Detect which cell encompasses the target text, then output its (x, y) center coordinate. 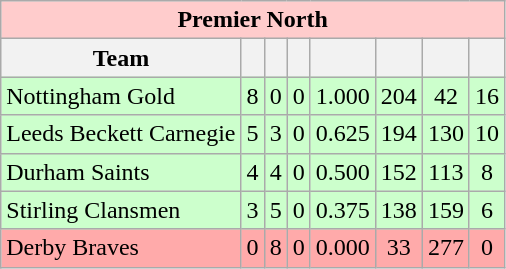
130 (446, 134)
152 (398, 172)
6 (486, 210)
33 (398, 248)
204 (398, 96)
42 (446, 96)
Team (121, 58)
Durham Saints (121, 172)
16 (486, 96)
0.375 (342, 210)
Nottingham Gold (121, 96)
Premier North (253, 20)
159 (446, 210)
10 (486, 134)
Stirling Clansmen (121, 210)
Leeds Beckett Carnegie (121, 134)
0.500 (342, 172)
0.625 (342, 134)
277 (446, 248)
113 (446, 172)
Derby Braves (121, 248)
1.000 (342, 96)
138 (398, 210)
0.000 (342, 248)
194 (398, 134)
